Extract the (X, Y) coordinate from the center of the cell holding the provided text.  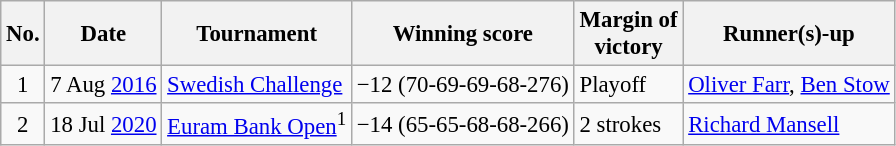
Tournament (257, 34)
2 (23, 124)
Winning score (462, 34)
Playoff (628, 85)
7 Aug 2016 (104, 85)
Date (104, 34)
Margin ofvictory (628, 34)
Euram Bank Open1 (257, 124)
Oliver Farr, Ben Stow (789, 85)
Runner(s)-up (789, 34)
1 (23, 85)
Swedish Challenge (257, 85)
−12 (70-69-69-68-276) (462, 85)
Richard Mansell (789, 124)
No. (23, 34)
−14 (65-65-68-68-266) (462, 124)
2 strokes (628, 124)
18 Jul 2020 (104, 124)
